Return [x, y] of the center of cell containing provided text 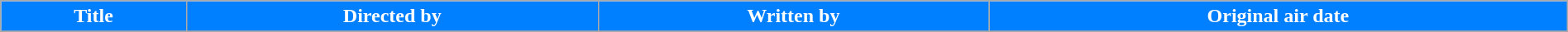
Title [94, 16]
Original air date [1279, 16]
Written by [793, 16]
Directed by [392, 16]
